Determine the [x, y] coordinate at the center of the cell enclosing the given text.  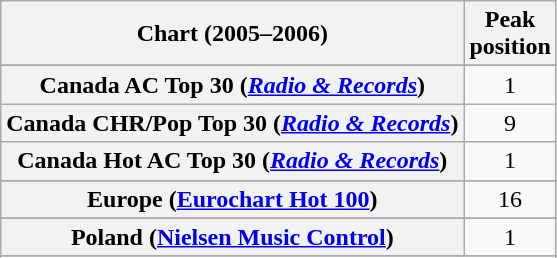
9 [510, 123]
Poland (Nielsen Music Control) [232, 237]
Canada AC Top 30 (Radio & Records) [232, 85]
Canada CHR/Pop Top 30 (Radio & Records) [232, 123]
Europe (Eurochart Hot 100) [232, 199]
16 [510, 199]
Canada Hot AC Top 30 (Radio & Records) [232, 161]
Chart (2005–2006) [232, 34]
Peakposition [510, 34]
